Find where the given text appears and provide that cell's center as (X, Y) coordinate. 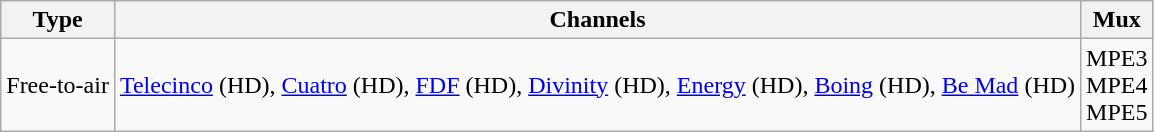
Telecinco (HD), Cuatro (HD), FDF (HD), Divinity (HD), Energy (HD), Boing (HD), Be Mad (HD) (597, 85)
MPE3MPE4MPE5 (1117, 85)
Type (58, 20)
Channels (597, 20)
Free-to-air (58, 85)
Mux (1117, 20)
